Find where the given text appears and provide that cell's center as (x, y) coordinate. 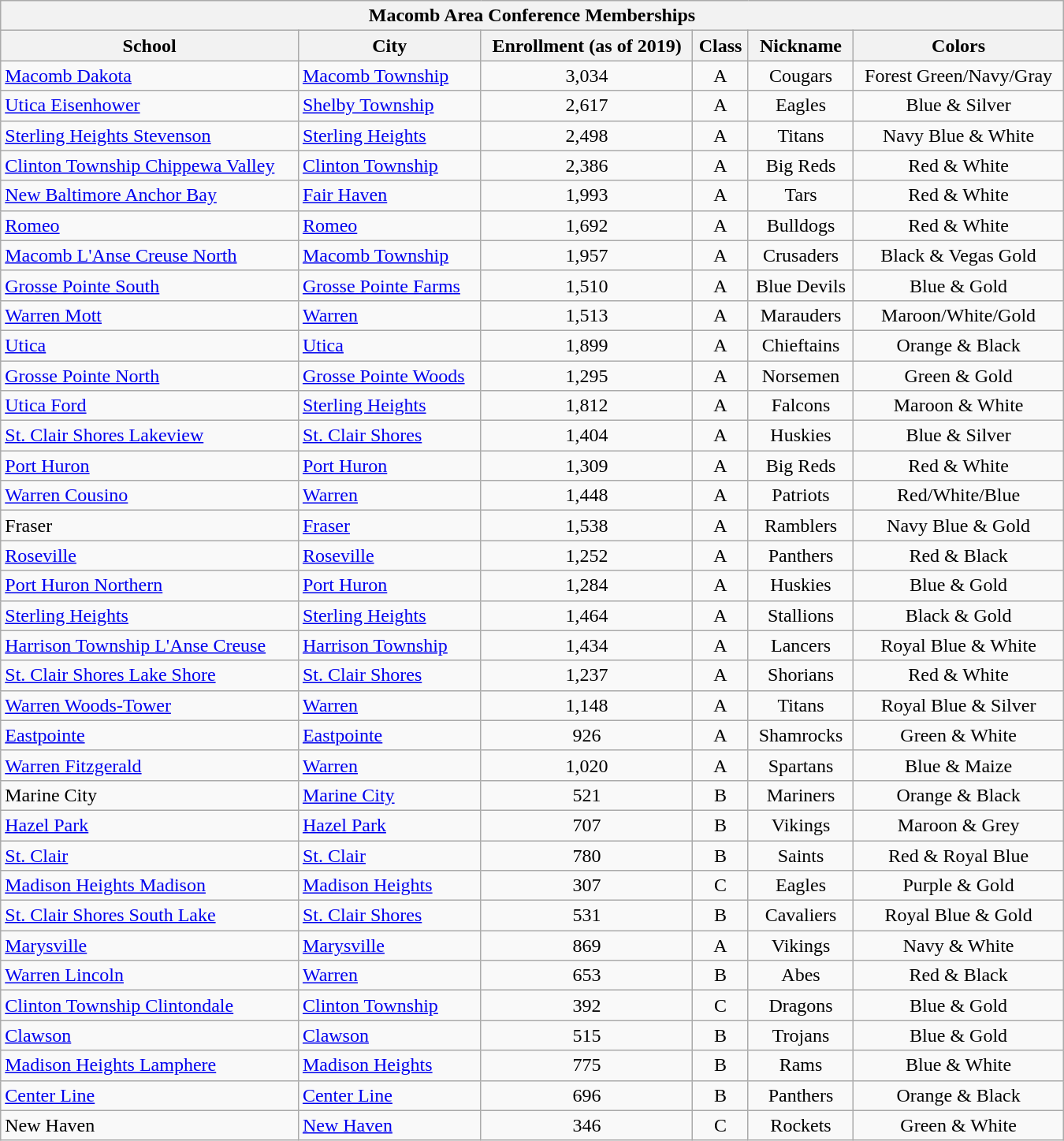
Dragons (801, 1005)
Abes (801, 976)
1,692 (586, 225)
Mariners (801, 795)
Saints (801, 855)
Maroon & Grey (958, 825)
Marauders (801, 315)
Warren Mott (150, 315)
Macomb Dakota (150, 76)
Madison Heights Madison (150, 886)
Royal Blue & Gold (958, 916)
1,899 (586, 345)
Macomb L'Anse Creuse North (150, 255)
346 (586, 1125)
Crusaders (801, 255)
707 (586, 825)
Macomb Area Conference Memberships (532, 16)
Clinton Township Clintondale (150, 1005)
Warren Lincoln (150, 976)
1,295 (586, 376)
Harrison Township (389, 645)
1,252 (586, 556)
2,386 (586, 165)
Grosse Pointe South (150, 285)
New Baltimore Anchor Bay (150, 195)
Class (720, 46)
Fair Haven (389, 195)
1,309 (586, 466)
Shamrocks (801, 735)
Rockets (801, 1125)
1,538 (586, 526)
Rams (801, 1065)
Madison Heights Lamphere (150, 1065)
Clinton Township Chippewa Valley (150, 165)
Warren Fitzgerald (150, 765)
Nickname (801, 46)
1,510 (586, 285)
1,148 (586, 705)
2,498 (586, 136)
Black & Vegas Gold (958, 255)
2,617 (586, 106)
780 (586, 855)
Grosse Pointe North (150, 376)
Ramblers (801, 526)
St. Clair Shores Lake Shore (150, 675)
Navy Blue & White (958, 136)
Navy Blue & Gold (958, 526)
Grosse Pointe Woods (389, 376)
Port Huron Northern (150, 585)
1,237 (586, 675)
Blue Devils (801, 285)
Enrollment (as of 2019) (586, 46)
Green & Gold (958, 376)
Cougars (801, 76)
1,812 (586, 406)
1,284 (586, 585)
Stallions (801, 615)
Utica Ford (150, 406)
Royal Blue & Silver (958, 705)
City (389, 46)
869 (586, 946)
Chieftains (801, 345)
Sterling Heights Stevenson (150, 136)
Blue & Maize (958, 765)
531 (586, 916)
521 (586, 795)
Maroon/White/Gold (958, 315)
1,020 (586, 765)
Shelby Township (389, 106)
St. Clair Shores Lakeview (150, 436)
Black & Gold (958, 615)
Maroon & White (958, 406)
Trojans (801, 1035)
Navy & White (958, 946)
Norsemen (801, 376)
Grosse Pointe Farms (389, 285)
Red/White/Blue (958, 496)
Forest Green/Navy/Gray (958, 76)
Royal Blue & White (958, 645)
Spartans (801, 765)
Warren Woods-Tower (150, 705)
Falcons (801, 406)
1,513 (586, 315)
Utica Eisenhower (150, 106)
392 (586, 1005)
Cavaliers (801, 916)
1,434 (586, 645)
Purple & Gold (958, 886)
653 (586, 976)
Red & Royal Blue (958, 855)
Shorians (801, 675)
307 (586, 886)
St. Clair Shores South Lake (150, 916)
775 (586, 1065)
515 (586, 1035)
1,464 (586, 615)
1,957 (586, 255)
Lancers (801, 645)
School (150, 46)
Tars (801, 195)
Harrison Township L'Anse Creuse (150, 645)
Blue & White (958, 1065)
3,034 (586, 76)
Colors (958, 46)
Patriots (801, 496)
1,448 (586, 496)
1,993 (586, 195)
696 (586, 1095)
1,404 (586, 436)
Warren Cousino (150, 496)
Bulldogs (801, 225)
926 (586, 735)
